Scan for the cell matching the given text and deliver its [X, Y] coordinate at center. 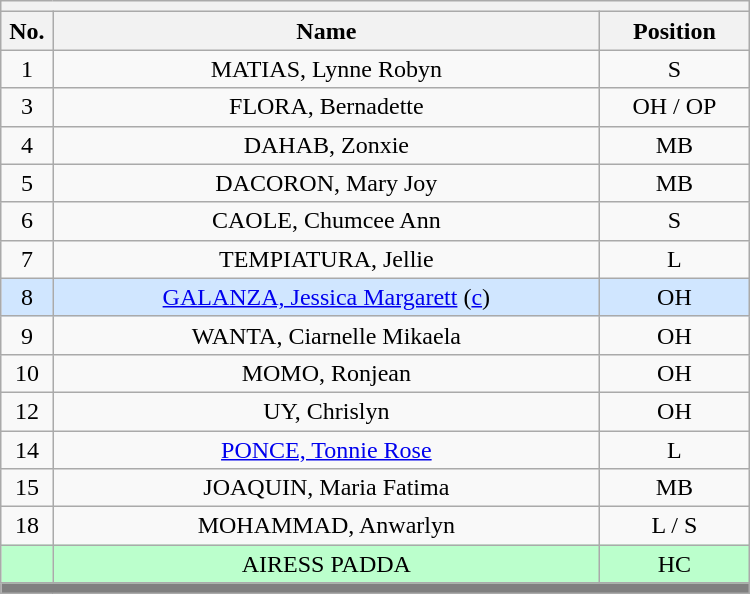
4 [27, 145]
3 [27, 107]
CAOLE, Chumcee Ann [326, 221]
MOHAMMAD, Anwarlyn [326, 526]
14 [27, 449]
MOMO, Ronjean [326, 373]
JOAQUIN, Maria Fatima [326, 488]
DAHAB, Zonxie [326, 145]
AIRESS PADDA [326, 564]
PONCE, Tonnie Rose [326, 449]
6 [27, 221]
9 [27, 335]
GALANZA, Jessica Margarett (c) [326, 297]
5 [27, 183]
7 [27, 259]
18 [27, 526]
No. [27, 31]
MATIAS, Lynne Robyn [326, 69]
FLORA, Bernadette [326, 107]
UY, Chrislyn [326, 411]
15 [27, 488]
1 [27, 69]
Position [675, 31]
OH / OP [675, 107]
TEMPIATURA, Jellie [326, 259]
DACORON, Mary Joy [326, 183]
12 [27, 411]
L / S [675, 526]
WANTA, Ciarnelle Mikaela [326, 335]
Name [326, 31]
8 [27, 297]
HC [675, 564]
10 [27, 373]
